Provide the (x, y) coordinate of the cell's center where the given text is located.  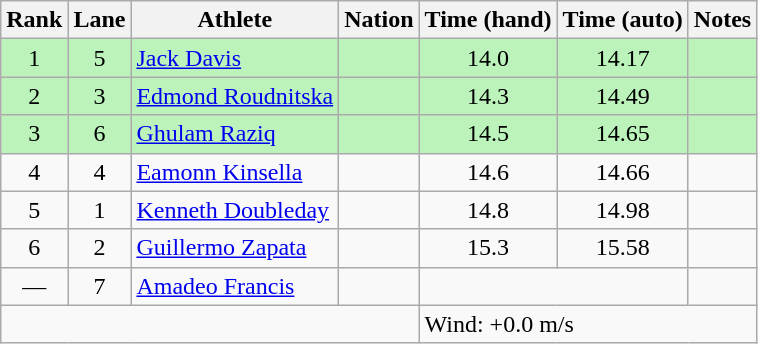
Wind: +0.0 m/s (588, 324)
14.3 (488, 96)
Time (hand) (488, 20)
Time (auto) (622, 20)
15.3 (488, 248)
15.58 (622, 248)
14.49 (622, 96)
14.66 (622, 172)
14.17 (622, 58)
Notes (722, 20)
14.98 (622, 210)
Athlete (235, 20)
7 (100, 286)
Jack Davis (235, 58)
Edmond Roudnitska (235, 96)
Guillermo Zapata (235, 248)
Rank (34, 20)
Amadeo Francis (235, 286)
14.5 (488, 134)
Kenneth Doubleday (235, 210)
Nation (379, 20)
Eamonn Kinsella (235, 172)
14.0 (488, 58)
14.65 (622, 134)
14.6 (488, 172)
Lane (100, 20)
— (34, 286)
Ghulam Raziq (235, 134)
14.8 (488, 210)
